From the cell containing the given text, extract its center point as [x, y] coordinate. 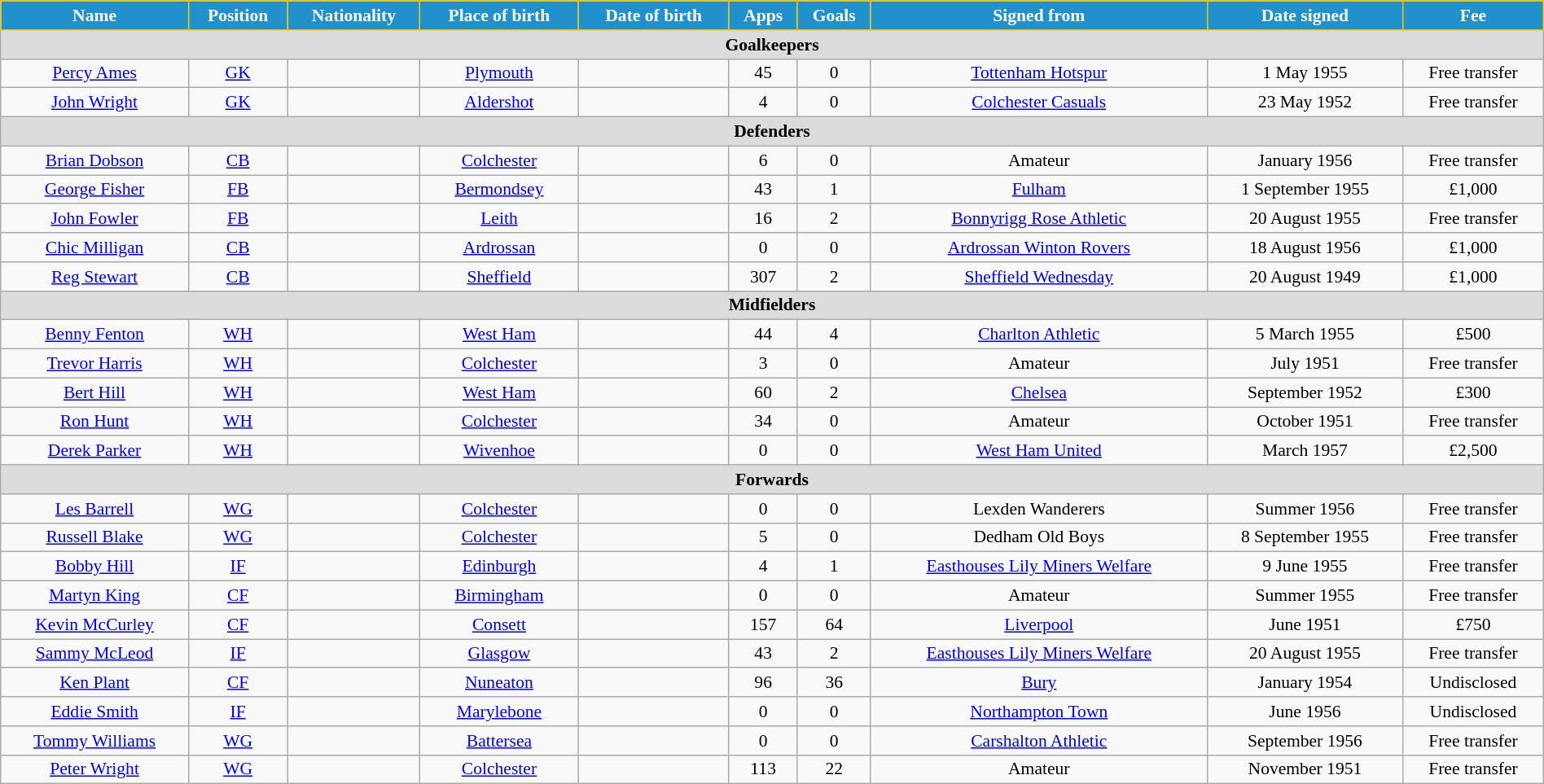
3 [763, 364]
Ardrossan [499, 247]
March 1957 [1305, 451]
5 [763, 537]
Reg Stewart [94, 277]
60 [763, 392]
Sheffield Wednesday [1039, 277]
June 1956 [1305, 712]
Plymouth [499, 73]
£2,500 [1474, 451]
8 September 1955 [1305, 537]
Place of birth [499, 15]
Eddie Smith [94, 712]
157 [763, 624]
Colchester Casuals [1039, 103]
Signed from [1039, 15]
Summer 1956 [1305, 509]
Northampton Town [1039, 712]
307 [763, 277]
18 August 1956 [1305, 247]
John Wright [94, 103]
6 [763, 160]
Goalkeepers [772, 45]
£500 [1474, 335]
Percy Ames [94, 73]
Name [94, 15]
Bury [1039, 683]
Marylebone [499, 712]
Carshalton Athletic [1039, 741]
Battersea [499, 741]
January 1954 [1305, 683]
Martyn King [94, 596]
Bermondsey [499, 190]
John Fowler [94, 219]
Edinburgh [499, 567]
West Ham United [1039, 451]
22 [834, 769]
Benny Fenton [94, 335]
34 [763, 422]
January 1956 [1305, 160]
64 [834, 624]
16 [763, 219]
October 1951 [1305, 422]
Lexden Wanderers [1039, 509]
Charlton Athletic [1039, 335]
Kevin McCurley [94, 624]
September 1956 [1305, 741]
Trevor Harris [94, 364]
Bert Hill [94, 392]
Les Barrell [94, 509]
Tommy Williams [94, 741]
96 [763, 683]
Liverpool [1039, 624]
Ken Plant [94, 683]
45 [763, 73]
36 [834, 683]
Ron Hunt [94, 422]
Glasgow [499, 654]
September 1952 [1305, 392]
George Fisher [94, 190]
113 [763, 769]
Bobby Hill [94, 567]
20 August 1949 [1305, 277]
Peter Wright [94, 769]
Defenders [772, 132]
November 1951 [1305, 769]
Leith [499, 219]
44 [763, 335]
Tottenham Hotspur [1039, 73]
23 May 1952 [1305, 103]
1 May 1955 [1305, 73]
Consett [499, 624]
Forwards [772, 480]
Dedham Old Boys [1039, 537]
Summer 1955 [1305, 596]
Sheffield [499, 277]
Chelsea [1039, 392]
Bonnyrigg Rose Athletic [1039, 219]
Aldershot [499, 103]
Date of birth [653, 15]
Midfielders [772, 305]
Russell Blake [94, 537]
Chic Milligan [94, 247]
5 March 1955 [1305, 335]
9 June 1955 [1305, 567]
Apps [763, 15]
June 1951 [1305, 624]
1 September 1955 [1305, 190]
Sammy McLeod [94, 654]
Wivenhoe [499, 451]
July 1951 [1305, 364]
Date signed [1305, 15]
Fee [1474, 15]
Ardrossan Winton Rovers [1039, 247]
Position [238, 15]
£750 [1474, 624]
Nuneaton [499, 683]
Goals [834, 15]
£300 [1474, 392]
Nationality [353, 15]
Brian Dobson [94, 160]
Derek Parker [94, 451]
Birmingham [499, 596]
Fulham [1039, 190]
